For the text-containing cell, return its midpoint in [X, Y] coordinate format. 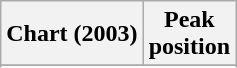
Peakposition [189, 34]
Chart (2003) [72, 34]
